Detect which cell encompasses the target text, then output its (X, Y) center coordinate. 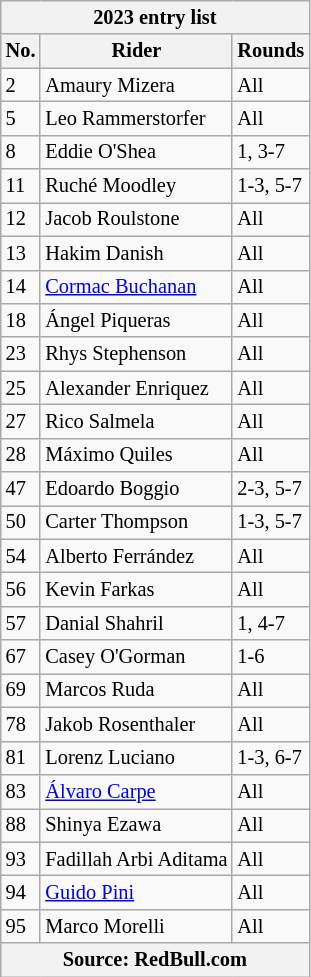
12 (21, 219)
94 (21, 892)
57 (21, 623)
2-3, 5-7 (270, 489)
50 (21, 522)
Kevin Farkas (136, 589)
Alexander Enriquez (136, 388)
2023 entry list (155, 17)
14 (21, 287)
Leo Rammerstorfer (136, 118)
Rhys Stephenson (136, 354)
Marco Morelli (136, 926)
1-3, 6-7 (270, 758)
Ángel Piqueras (136, 320)
Marcos Ruda (136, 690)
Carter Thompson (136, 522)
69 (21, 690)
Edoardo Boggio (136, 489)
No. (21, 51)
1, 4-7 (270, 623)
83 (21, 791)
Alberto Ferrández (136, 556)
67 (21, 657)
Rico Salmela (136, 421)
27 (21, 421)
56 (21, 589)
47 (21, 489)
11 (21, 186)
Lorenz Luciano (136, 758)
1-6 (270, 657)
25 (21, 388)
88 (21, 825)
1, 3-7 (270, 152)
Eddie O'Shea (136, 152)
Jacob Roulstone (136, 219)
93 (21, 859)
Casey O'Gorman (136, 657)
Amaury Mizera (136, 85)
Rounds (270, 51)
23 (21, 354)
28 (21, 455)
Álvaro Carpe (136, 791)
Hakim Danish (136, 253)
18 (21, 320)
Jakob Rosenthaler (136, 724)
Máximo Quiles (136, 455)
Rider (136, 51)
Cormac Buchanan (136, 287)
2 (21, 85)
81 (21, 758)
Danial Shahril (136, 623)
8 (21, 152)
78 (21, 724)
Fadillah Arbi Aditama (136, 859)
Ruché Moodley (136, 186)
Source: RedBull.com (155, 960)
Shinya Ezawa (136, 825)
13 (21, 253)
Guido Pini (136, 892)
5 (21, 118)
95 (21, 926)
54 (21, 556)
